Provide the [X, Y] coordinate of the cell's center where the given text is located.  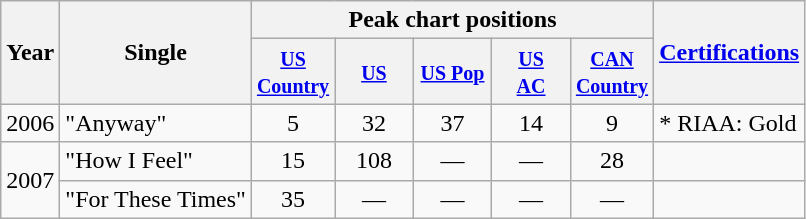
35 [292, 199]
28 [612, 161]
* RIAA: Gold [730, 123]
2006 [30, 123]
15 [292, 161]
2007 [30, 180]
5 [292, 123]
14 [532, 123]
108 [374, 161]
"How I Feel" [156, 161]
CANCountry [612, 72]
Single [156, 52]
"For These Times" [156, 199]
Certifications [730, 52]
US Pop [452, 72]
Peak chart positions [452, 20]
9 [612, 123]
32 [374, 123]
USCountry [292, 72]
USAC [532, 72]
"Anyway" [156, 123]
US [374, 72]
37 [452, 123]
Year [30, 52]
